Pinpoint the cell where the given text exists, returning its [X, Y] midpoint coordinate. 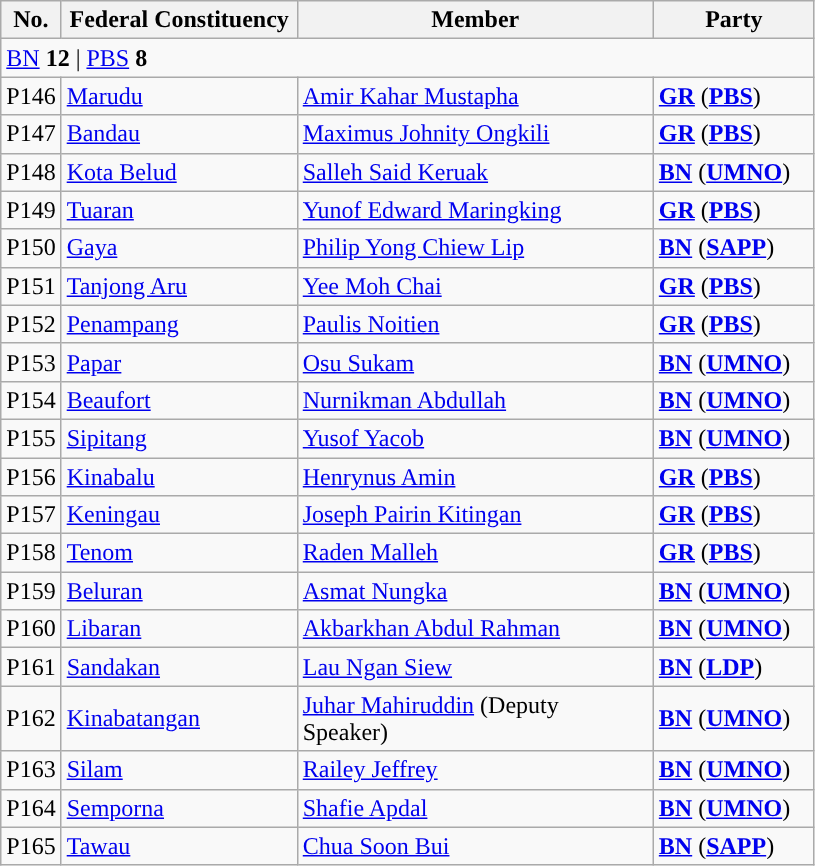
Member [475, 20]
Sandakan [179, 667]
Amir Kahar Mustapha [475, 96]
P157 [31, 515]
Juhar Mahiruddin (Deputy Speaker) [475, 718]
P151 [31, 286]
Kinabatangan [179, 718]
P160 [31, 629]
P148 [31, 172]
Sipitang [179, 438]
Libaran [179, 629]
Party [734, 20]
Semporna [179, 808]
Philip Yong Chiew Lip [475, 248]
Nurnikman Abdullah [475, 400]
Chua Soon Bui [475, 846]
Penampang [179, 324]
P146 [31, 96]
Papar [179, 362]
P150 [31, 248]
Railey Jeffrey [475, 770]
P153 [31, 362]
Tuaran [179, 210]
Paulis Noitien [475, 324]
P154 [31, 400]
Kinabalu [179, 477]
Tenom [179, 553]
Federal Constituency [179, 20]
P161 [31, 667]
Henrynus Amin [475, 477]
No. [31, 20]
P149 [31, 210]
Tawau [179, 846]
Salleh Said Keruak [475, 172]
P163 [31, 770]
Maximus Johnity Ongkili [475, 134]
Yunof Edward Maringking [475, 210]
Silam [179, 770]
Kota Belud [179, 172]
Bandau [179, 134]
Akbarkhan Abdul Rahman [475, 629]
Asmat Nungka [475, 591]
BN (LDP) [734, 667]
P162 [31, 718]
P155 [31, 438]
Raden Malleh [475, 553]
P159 [31, 591]
Osu Sukam [475, 362]
P156 [31, 477]
Yee Moh Chai [475, 286]
Beaufort [179, 400]
Beluran [179, 591]
Joseph Pairin Kitingan [475, 515]
P147 [31, 134]
BN 12 | PBS 8 [408, 58]
P164 [31, 808]
Shafie Apdal [475, 808]
Yusof Yacob [475, 438]
P165 [31, 846]
Lau Ngan Siew [475, 667]
P152 [31, 324]
P158 [31, 553]
Keningau [179, 515]
Gaya [179, 248]
Marudu [179, 96]
Tanjong Aru [179, 286]
